Find where the given text appears and provide that cell's center as (x, y) coordinate. 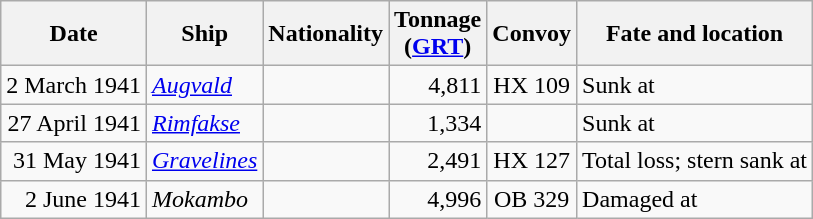
2,491 (438, 161)
HX 109 (532, 85)
Total loss; stern sank at (695, 161)
Date (74, 34)
Gravelines (204, 161)
27 April 1941 (74, 123)
2 June 1941 (74, 199)
4,811 (438, 85)
Nationality (326, 34)
Ship (204, 34)
OB 329 (532, 199)
Rimfakse (204, 123)
Fate and location (695, 34)
Mokambo (204, 199)
Tonnage (GRT) (438, 34)
Convoy (532, 34)
HX 127 (532, 161)
31 May 1941 (74, 161)
4,996 (438, 199)
Damaged at (695, 199)
Augvald (204, 85)
2 March 1941 (74, 85)
1,334 (438, 123)
